Capture the cell that displays the provided text and extract its (X, Y) central coordinate. 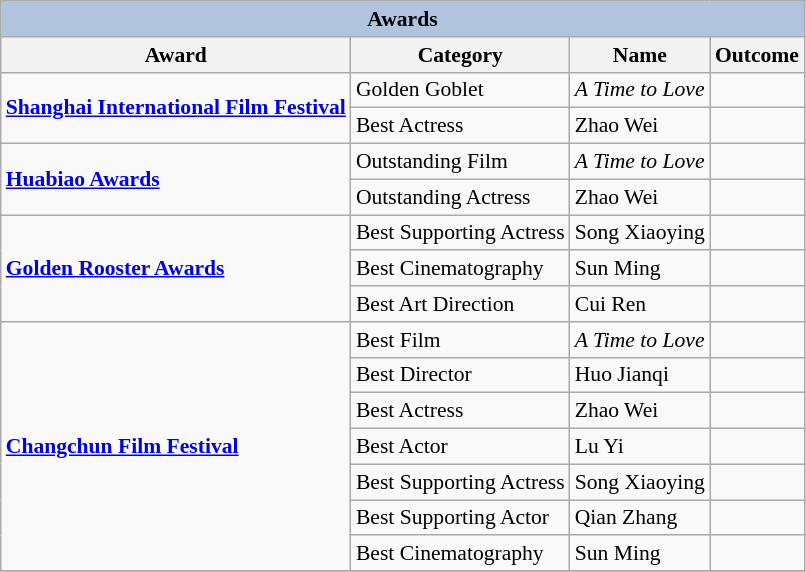
Best Director (460, 375)
Outstanding Actress (460, 197)
Cui Ren (640, 304)
Category (460, 55)
Changchun Film Festival (176, 446)
Huo Jianqi (640, 375)
Golden Rooster Awards (176, 268)
Qian Zhang (640, 518)
Huabiao Awards (176, 180)
Outstanding Film (460, 162)
Outcome (757, 55)
Golden Goblet (460, 90)
Awards (402, 19)
Name (640, 55)
Best Actor (460, 447)
Best Art Direction (460, 304)
Lu Yi (640, 447)
Best Film (460, 340)
Award (176, 55)
Best Supporting Actor (460, 518)
Shanghai International Film Festival (176, 108)
